Locate the cell with the specified text and output its (X, Y) center coordinate. 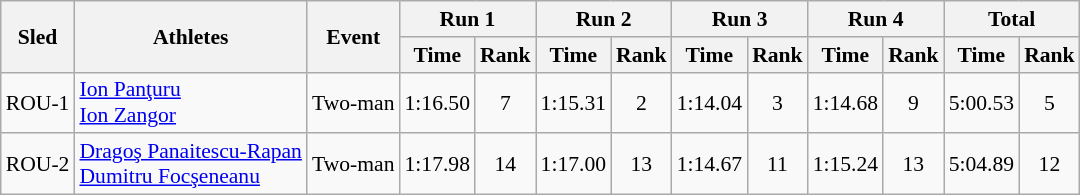
1:17.00 (574, 164)
Ion PanţuruIon Zangor (190, 102)
Dragoş Panaitescu-RapanDumitru Focşeneanu (190, 164)
Run 1 (468, 19)
12 (1050, 164)
ROU-2 (38, 164)
1:17.98 (438, 164)
1:15.24 (846, 164)
1:15.31 (574, 102)
Athletes (190, 36)
1:14.67 (710, 164)
Total (1012, 19)
9 (914, 102)
2 (642, 102)
14 (506, 164)
5 (1050, 102)
1:14.68 (846, 102)
1:16.50 (438, 102)
Run 3 (740, 19)
1:14.04 (710, 102)
Run 2 (604, 19)
11 (778, 164)
Event (354, 36)
3 (778, 102)
5:04.89 (982, 164)
7 (506, 102)
ROU-1 (38, 102)
5:00.53 (982, 102)
Sled (38, 36)
Run 4 (876, 19)
